Search for the cell housing the specified text and yield its (x, y) center coordinate. 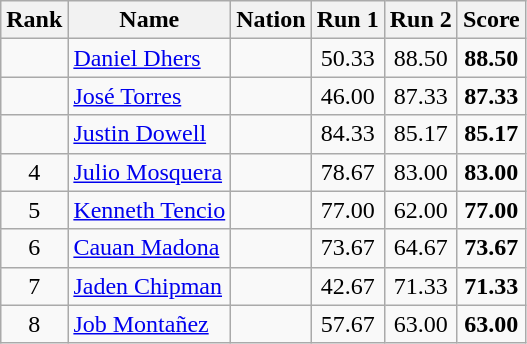
José Torres (150, 96)
Kenneth Tencio (150, 210)
64.67 (420, 248)
Justin Dowell (150, 134)
Rank (34, 20)
Job Montañez (150, 324)
Name (150, 20)
Jaden Chipman (150, 286)
Cauan Madona (150, 248)
42.67 (348, 286)
4 (34, 172)
Run 1 (348, 20)
8 (34, 324)
78.67 (348, 172)
84.33 (348, 134)
50.33 (348, 58)
57.67 (348, 324)
Score (491, 20)
Run 2 (420, 20)
46.00 (348, 96)
6 (34, 248)
Julio Mosquera (150, 172)
Nation (271, 20)
7 (34, 286)
62.00 (420, 210)
Daniel Dhers (150, 58)
5 (34, 210)
